Detect which cell encompasses the target text, then output its [x, y] center coordinate. 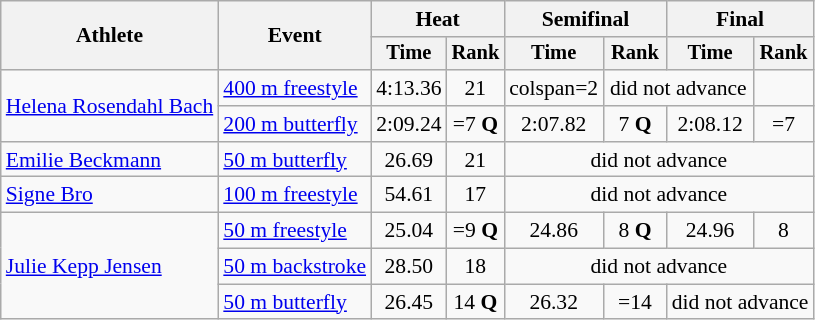
24.86 [554, 231]
Helena Rosendahl Bach [110, 106]
26.69 [408, 160]
Final [740, 19]
Athlete [110, 36]
28.50 [408, 267]
8 [783, 231]
2:09.24 [408, 124]
Event [294, 36]
100 m freestyle [294, 195]
Julie Kepp Jensen [110, 266]
=14 [635, 302]
=9 Q [476, 231]
400 m freestyle [294, 88]
=7 [783, 124]
=7 Q [476, 124]
18 [476, 267]
colspan=2 [554, 88]
24.96 [710, 231]
Emilie Beckmann [110, 160]
14 Q [476, 302]
200 m butterfly [294, 124]
2:07.82 [554, 124]
26.45 [408, 302]
4:13.36 [408, 88]
50 m backstroke [294, 267]
Signe Bro [110, 195]
54.61 [408, 195]
7 Q [635, 124]
2:08.12 [710, 124]
8 Q [635, 231]
Semifinal [586, 19]
50 m freestyle [294, 231]
26.32 [554, 302]
Heat [438, 19]
17 [476, 195]
25.04 [408, 231]
